Locate the cell with the specified text and output its (x, y) center coordinate. 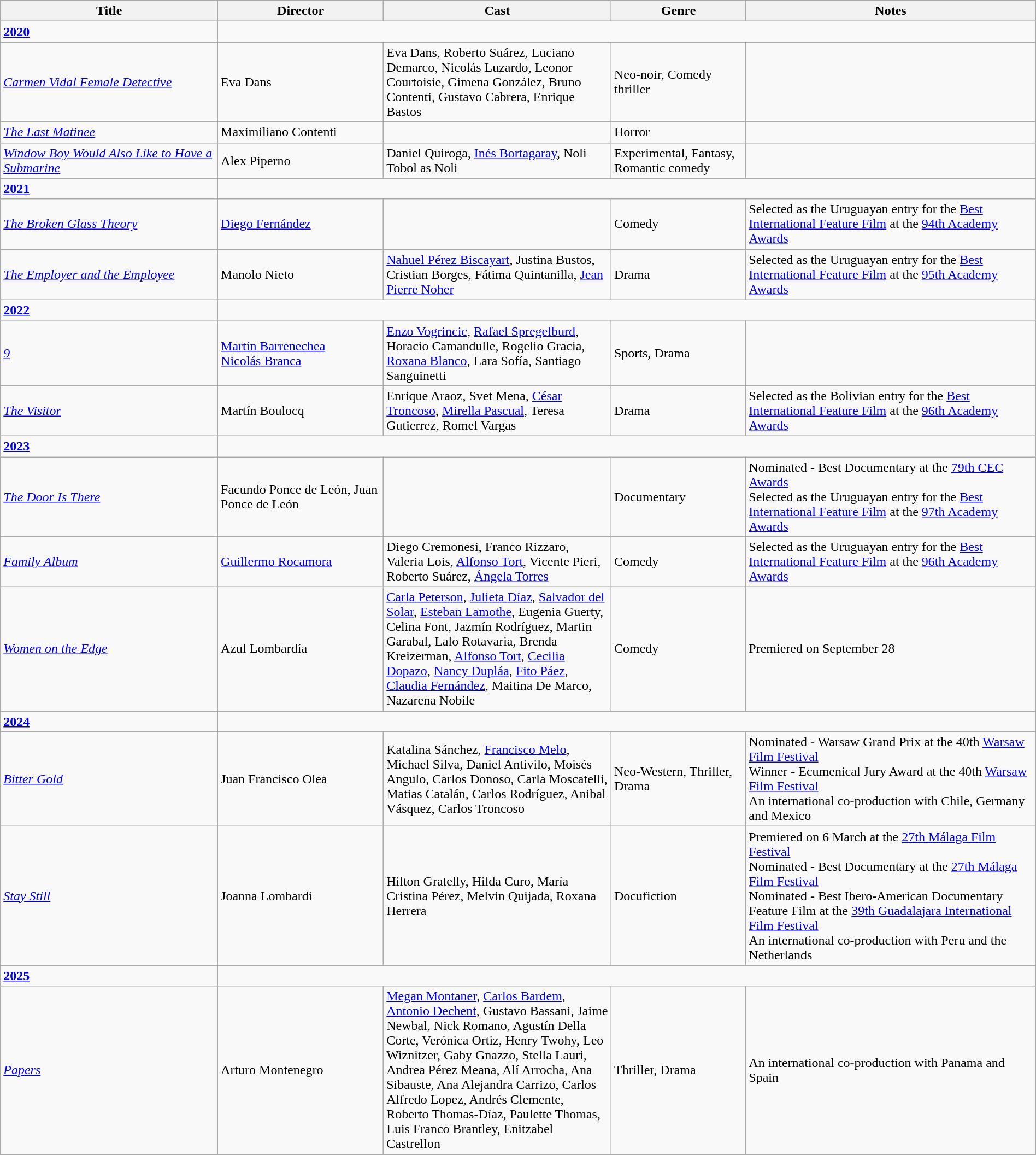
Family Album (109, 562)
Facundo Ponce de León, Juan Ponce de León (301, 497)
Martín Boulocq (301, 411)
Experimental, Fantasy, Romantic comedy (678, 161)
Alex Piperno (301, 161)
Director (301, 11)
Daniel Quiroga, Inés Bortagaray, Noli Tobol as Noli (497, 161)
The Employer and the Employee (109, 274)
Diego Fernández (301, 224)
2021 (109, 189)
The Visitor (109, 411)
Maximiliano Contenti (301, 132)
Notes (891, 11)
Sports, Drama (678, 353)
Martín BarrenecheaNicolás Branca (301, 353)
Eva Dans, Roberto Suárez, Luciano Demarco, Nicolás Luzardo, Leonor Courtoisie, Gimena González, Bruno Contenti, Gustavo Cabrera, Enrique Bastos (497, 82)
Eva Dans (301, 82)
Nahuel Pérez Biscayart, Justina Bustos, Cristian Borges, Fátima Quintanilla, Jean Pierre Noher (497, 274)
Arturo Montenegro (301, 1070)
Selected as the Uruguayan entry for the Best International Feature Film at the 95th Academy Awards (891, 274)
Title (109, 11)
2023 (109, 446)
Enzo Vogrincic, Rafael Spregelburd, Horacio Camandulle, Rogelio Gracia, Roxana Blanco, Lara Sofía, Santiago Sanguinetti (497, 353)
The Door Is There (109, 497)
Neo-Western, Thriller, Drama (678, 779)
The Last Matinee (109, 132)
Horror (678, 132)
Selected as the Uruguayan entry for the Best International Feature Film at the 96th Academy Awards (891, 562)
9 (109, 353)
Docufiction (678, 896)
2022 (109, 310)
Documentary (678, 497)
Stay Still (109, 896)
Cast (497, 11)
2020 (109, 32)
Window Boy Would Also Like to Have a Submarine (109, 161)
Enrique Araoz, Svet Mena, César Troncoso, Mirella Pascual, Teresa Gutierrez, Romel Vargas (497, 411)
Nominated - Best Documentary at the 79th CEC AwardsSelected as the Uruguayan entry for the Best International Feature Film at the 97th Academy Awards (891, 497)
Juan Francisco Olea (301, 779)
The Broken Glass Theory (109, 224)
Diego Cremonesi, Franco Rizzaro, Valeria Lois, Alfonso Tort, Vicente Pieri, Roberto Suárez, Ángela Torres (497, 562)
2024 (109, 722)
Neo-noir, Comedy thriller (678, 82)
Manolo Nieto (301, 274)
Carmen Vidal Female Detective (109, 82)
Papers (109, 1070)
Hilton Gratelly, Hilda Curo, María Cristina Pérez, Melvin Quijada, Roxana Herrera (497, 896)
Guillermo Rocamora (301, 562)
Selected as the Bolivian entry for the Best International Feature Film at the 96th Academy Awards (891, 411)
Thriller, Drama (678, 1070)
An international co-production with Panama and Spain (891, 1070)
Azul Lombardía (301, 649)
Joanna Lombardi (301, 896)
2025 (109, 976)
Bitter Gold (109, 779)
Premiered on September 28 (891, 649)
Selected as the Uruguayan entry for the Best International Feature Film at the 94th Academy Awards (891, 224)
Women on the Edge (109, 649)
Genre (678, 11)
